For the text-containing cell, return its midpoint in [X, Y] coordinate format. 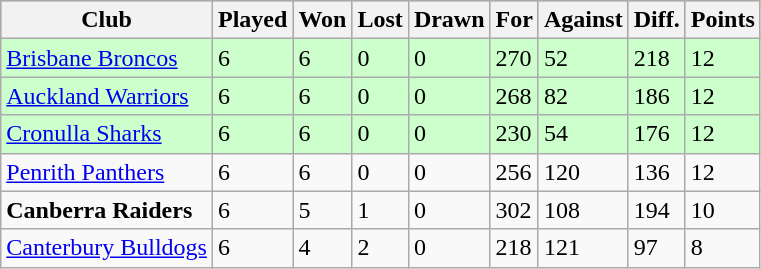
10 [722, 210]
52 [583, 58]
4 [322, 248]
Auckland Warriors [107, 96]
Brisbane Broncos [107, 58]
Lost [380, 20]
194 [656, 210]
Played [252, 20]
Against [583, 20]
268 [514, 96]
5 [322, 210]
176 [656, 134]
Club [107, 20]
54 [583, 134]
97 [656, 248]
256 [514, 172]
302 [514, 210]
1 [380, 210]
136 [656, 172]
Drawn [449, 20]
8 [722, 248]
Points [722, 20]
Canterbury Bulldogs [107, 248]
108 [583, 210]
82 [583, 96]
2 [380, 248]
For [514, 20]
Won [322, 20]
Diff. [656, 20]
Cronulla Sharks [107, 134]
Canberra Raiders [107, 210]
121 [583, 248]
120 [583, 172]
230 [514, 134]
Penrith Panthers [107, 172]
270 [514, 58]
186 [656, 96]
